Provide the (X, Y) coordinate of the cell's center where the given text is located.  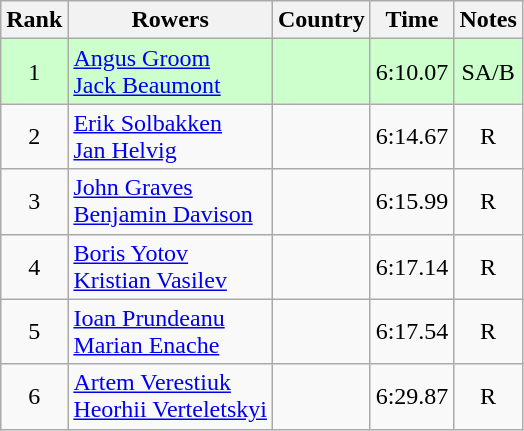
Angus GroomJack Beaumont (170, 72)
Erik SolbakkenJan Helvig (170, 136)
Artem VerestiukHeorhii Verteletskyi (170, 396)
Time (412, 20)
Rank (34, 20)
Rowers (170, 20)
6 (34, 396)
4 (34, 266)
Notes (488, 20)
3 (34, 202)
2 (34, 136)
Country (321, 20)
5 (34, 332)
6:14.67 (412, 136)
John GravesBenjamin Davison (170, 202)
SA/B (488, 72)
6:15.99 (412, 202)
6:29.87 (412, 396)
1 (34, 72)
Ioan PrundeanuMarian Enache (170, 332)
Boris YotovKristian Vasilev (170, 266)
6:17.14 (412, 266)
6:17.54 (412, 332)
6:10.07 (412, 72)
